Find where the given text appears and provide that cell's center as (x, y) coordinate. 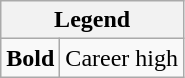
Bold (30, 58)
Career high (122, 58)
Legend (92, 20)
